Extract the [X, Y] coordinate from the center of the cell holding the provided text.  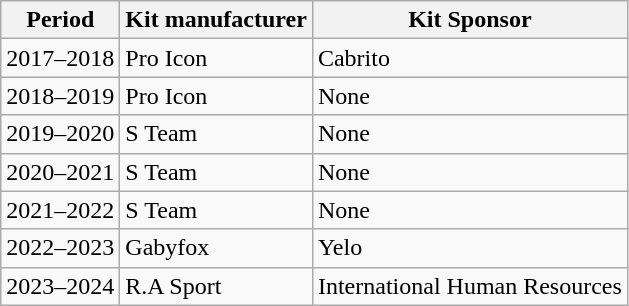
2020–2021 [60, 172]
Kit manufacturer [216, 20]
Period [60, 20]
2019–2020 [60, 134]
Yelo [470, 248]
R.A Sport [216, 286]
2022–2023 [60, 248]
Kit Sponsor [470, 20]
2021–2022 [60, 210]
2018–2019 [60, 96]
Cabrito [470, 58]
2023–2024 [60, 286]
International Human Resources [470, 286]
Gabyfox [216, 248]
2017–2018 [60, 58]
